Find where the given text appears and provide that cell's center as [x, y] coordinate. 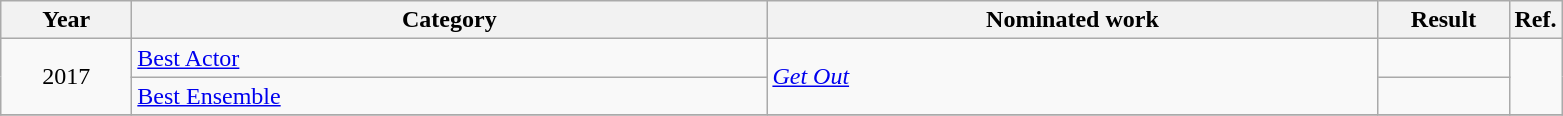
Ref. [1536, 20]
Best Actor [450, 58]
Best Ensemble [450, 96]
Nominated work [1072, 20]
Year [66, 20]
Get Out [1072, 77]
2017 [66, 77]
Category [450, 20]
Result [1444, 20]
